Provide the [X, Y] coordinate of the cell's center where the given text is located.  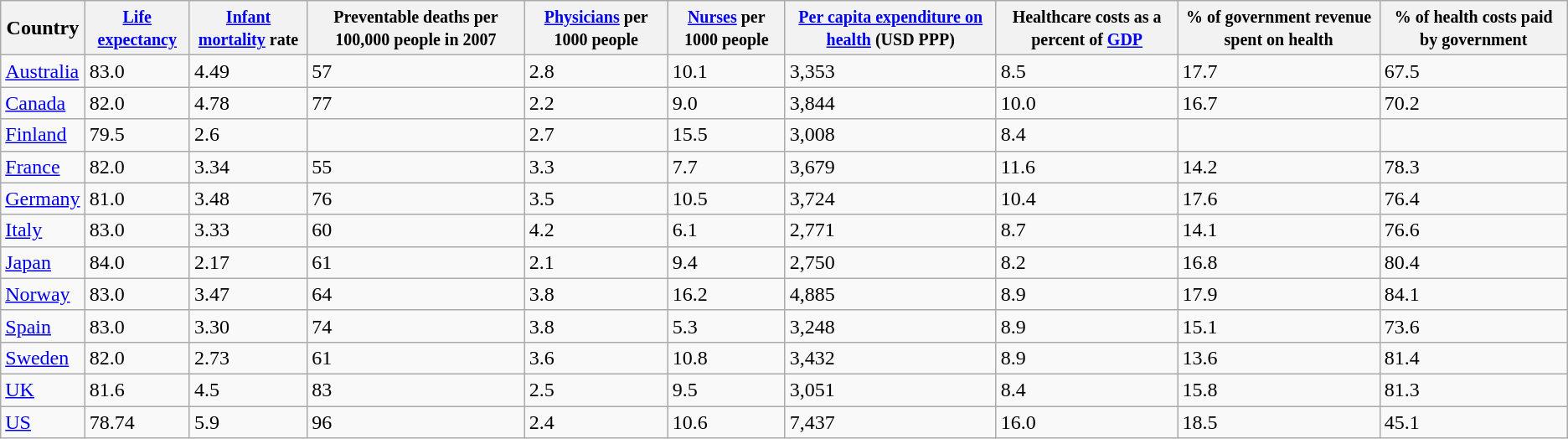
70.2 [1473, 103]
84.1 [1473, 294]
Preventable deaths per 100,000 people in 2007 [416, 28]
45.1 [1473, 421]
3,051 [890, 390]
Norway [43, 294]
Spain [43, 326]
14.1 [1278, 230]
3,008 [890, 135]
55 [416, 167]
2.6 [248, 135]
7.7 [726, 167]
16.8 [1278, 262]
6.1 [726, 230]
8.5 [1087, 71]
% of health costs paid by government [1473, 28]
15.5 [726, 135]
10.0 [1087, 103]
18.5 [1278, 421]
% of government revenue spent on health [1278, 28]
5.9 [248, 421]
9.0 [726, 103]
83 [416, 390]
96 [416, 421]
Infant mortality rate [248, 28]
9.5 [726, 390]
US [43, 421]
15.8 [1278, 390]
2.5 [596, 390]
8.7 [1087, 230]
81.4 [1473, 358]
Canada [43, 103]
15.1 [1278, 326]
Italy [43, 230]
4.49 [248, 71]
84.0 [137, 262]
74 [416, 326]
77 [416, 103]
Sweden [43, 358]
16.7 [1278, 103]
2.1 [596, 262]
81.0 [137, 199]
2,771 [890, 230]
Per capita expenditure on health (USD PPP) [890, 28]
5.3 [726, 326]
4.5 [248, 390]
64 [416, 294]
3,432 [890, 358]
73.6 [1473, 326]
2.8 [596, 71]
2.2 [596, 103]
78.74 [137, 421]
17.6 [1278, 199]
Nurses per 1000 people [726, 28]
2.17 [248, 262]
17.9 [1278, 294]
4.78 [248, 103]
10.4 [1087, 199]
2.7 [596, 135]
10.1 [726, 71]
79.5 [137, 135]
3.3 [596, 167]
10.5 [726, 199]
4.2 [596, 230]
10.8 [726, 358]
60 [416, 230]
8.2 [1087, 262]
Life expectancy [137, 28]
Physicians per 1000 people [596, 28]
3,679 [890, 167]
3,724 [890, 199]
14.2 [1278, 167]
76.6 [1473, 230]
3.48 [248, 199]
81.3 [1473, 390]
Healthcare costs as a percent of GDP [1087, 28]
Country [43, 28]
78.3 [1473, 167]
10.6 [726, 421]
16.2 [726, 294]
3.33 [248, 230]
UK [43, 390]
Japan [43, 262]
17.7 [1278, 71]
3.6 [596, 358]
76 [416, 199]
France [43, 167]
3.34 [248, 167]
2.4 [596, 421]
57 [416, 71]
3.30 [248, 326]
16.0 [1087, 421]
Finland [43, 135]
80.4 [1473, 262]
7,437 [890, 421]
3,353 [890, 71]
Germany [43, 199]
2,750 [890, 262]
81.6 [137, 390]
11.6 [1087, 167]
9.4 [726, 262]
2.73 [248, 358]
3,844 [890, 103]
3,248 [890, 326]
13.6 [1278, 358]
3.5 [596, 199]
Australia [43, 71]
67.5 [1473, 71]
3.47 [248, 294]
76.4 [1473, 199]
4,885 [890, 294]
